Pinpoint the cell where the given text exists, returning its [X, Y] midpoint coordinate. 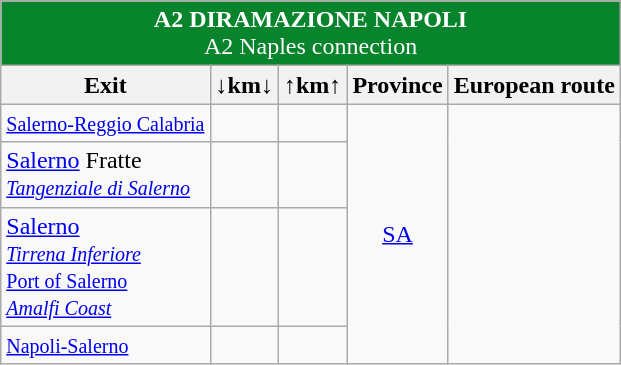
Exit [106, 85]
Salerno Fratte Tangenziale di Salerno [106, 174]
SA [398, 234]
↓km↓ [244, 85]
Napoli-Salerno [106, 345]
Province [398, 85]
Salerno-Reggio Calabria [106, 123]
↑km↑ [312, 85]
Salerno Tirrena Inferiore Port of Salerno Amalfi Coast [106, 266]
A2 DIRAMAZIONE NAPOLIA2 Naples connection [311, 34]
European route [534, 85]
